For the text-containing cell, return its midpoint in (X, Y) coordinate format. 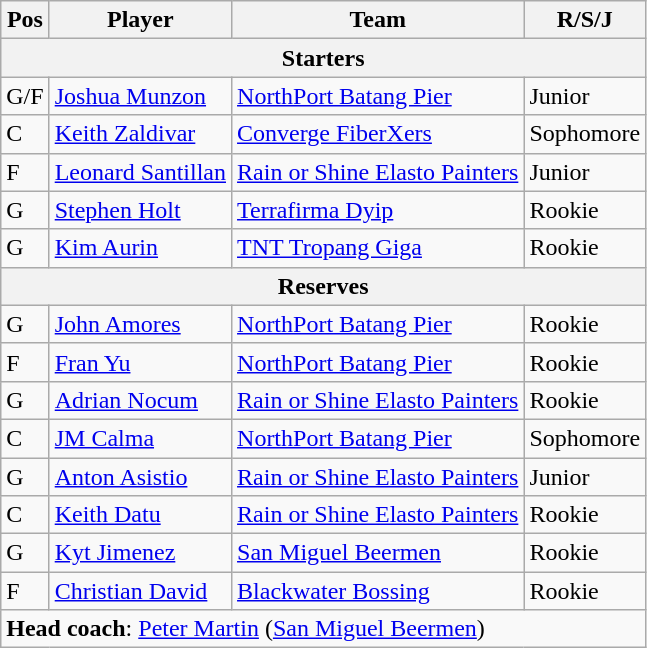
John Amores (140, 324)
Converge FiberXers (378, 134)
Terrafirma Dyip (378, 210)
Team (378, 20)
Kyt Jimenez (140, 553)
G/F (25, 96)
Joshua Munzon (140, 96)
Leonard Santillan (140, 172)
Blackwater Bossing (378, 591)
Keith Datu (140, 515)
JM Calma (140, 438)
Kim Aurin (140, 248)
Reserves (324, 286)
Starters (324, 58)
Head coach: Peter Martin (San Miguel Beermen) (324, 629)
San Miguel Beermen (378, 553)
Fran Yu (140, 362)
Keith Zaldivar (140, 134)
Pos (25, 20)
Anton Asistio (140, 477)
TNT Tropang Giga (378, 248)
R/S/J (585, 20)
Player (140, 20)
Adrian Nocum (140, 400)
Stephen Holt (140, 210)
Christian David (140, 591)
